Provide the [x, y] coordinate of the cell's center where the given text is located.  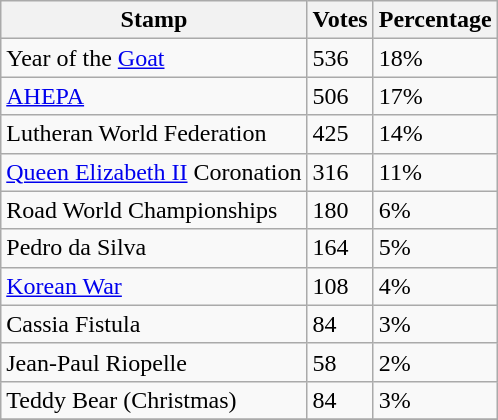
2% [435, 362]
536 [340, 58]
Pedro da Silva [154, 248]
Percentage [435, 20]
18% [435, 58]
11% [435, 172]
Jean-Paul Riopelle [154, 362]
Year of the Goat [154, 58]
14% [435, 134]
5% [435, 248]
6% [435, 210]
Stamp [154, 20]
108 [340, 286]
Queen Elizabeth II Coronation [154, 172]
17% [435, 96]
4% [435, 286]
Lutheran World Federation [154, 134]
Cassia Fistula [154, 324]
Road World Championships [154, 210]
425 [340, 134]
AHEPA [154, 96]
506 [340, 96]
58 [340, 362]
316 [340, 172]
Votes [340, 20]
Teddy Bear (Christmas) [154, 400]
Korean War [154, 286]
164 [340, 248]
180 [340, 210]
